Extract the (X, Y) coordinate from the center of the cell holding the provided text.  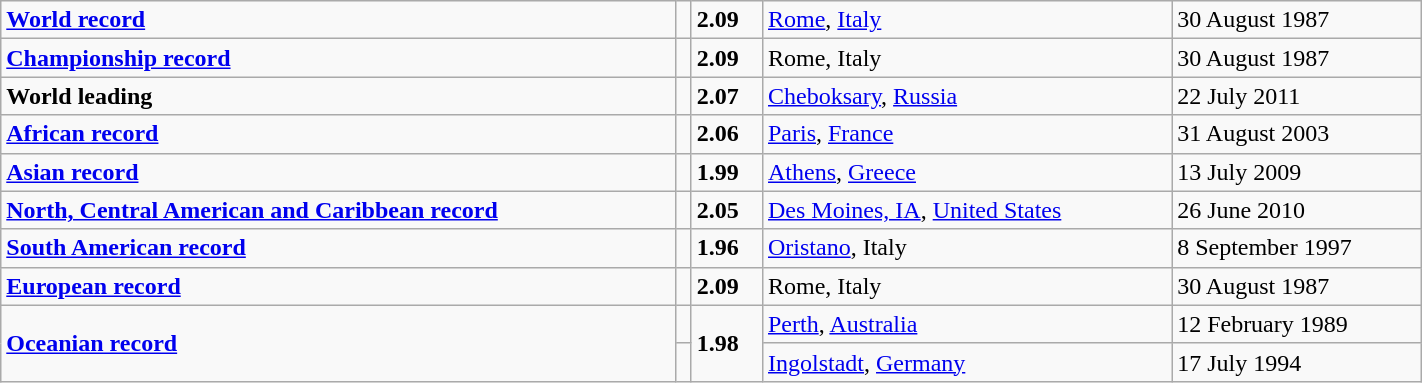
European record (339, 286)
North, Central American and Caribbean record (339, 210)
Oristano, Italy (966, 248)
Asian record (339, 172)
2.07 (726, 96)
1.99 (726, 172)
South American record (339, 248)
World record (339, 20)
13 July 2009 (1297, 172)
Perth, Australia (966, 324)
Cheboksary, Russia (966, 96)
26 June 2010 (1297, 210)
22 July 2011 (1297, 96)
2.06 (726, 134)
12 February 1989 (1297, 324)
Ingolstadt, Germany (966, 362)
17 July 1994 (1297, 362)
Des Moines, IA, United States (966, 210)
1.96 (726, 248)
Paris, France (966, 134)
1.98 (726, 343)
Athens, Greece (966, 172)
World leading (339, 96)
Oceanian record (339, 343)
31 August 2003 (1297, 134)
Championship record (339, 58)
8 September 1997 (1297, 248)
African record (339, 134)
2.05 (726, 210)
